Output the [x, y] coordinate of the center of the cell containing the given text.  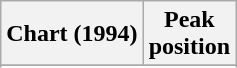
Chart (1994) [72, 34]
Peakposition [189, 34]
